Extract the (X, Y) coordinate from the center of the cell holding the provided text.  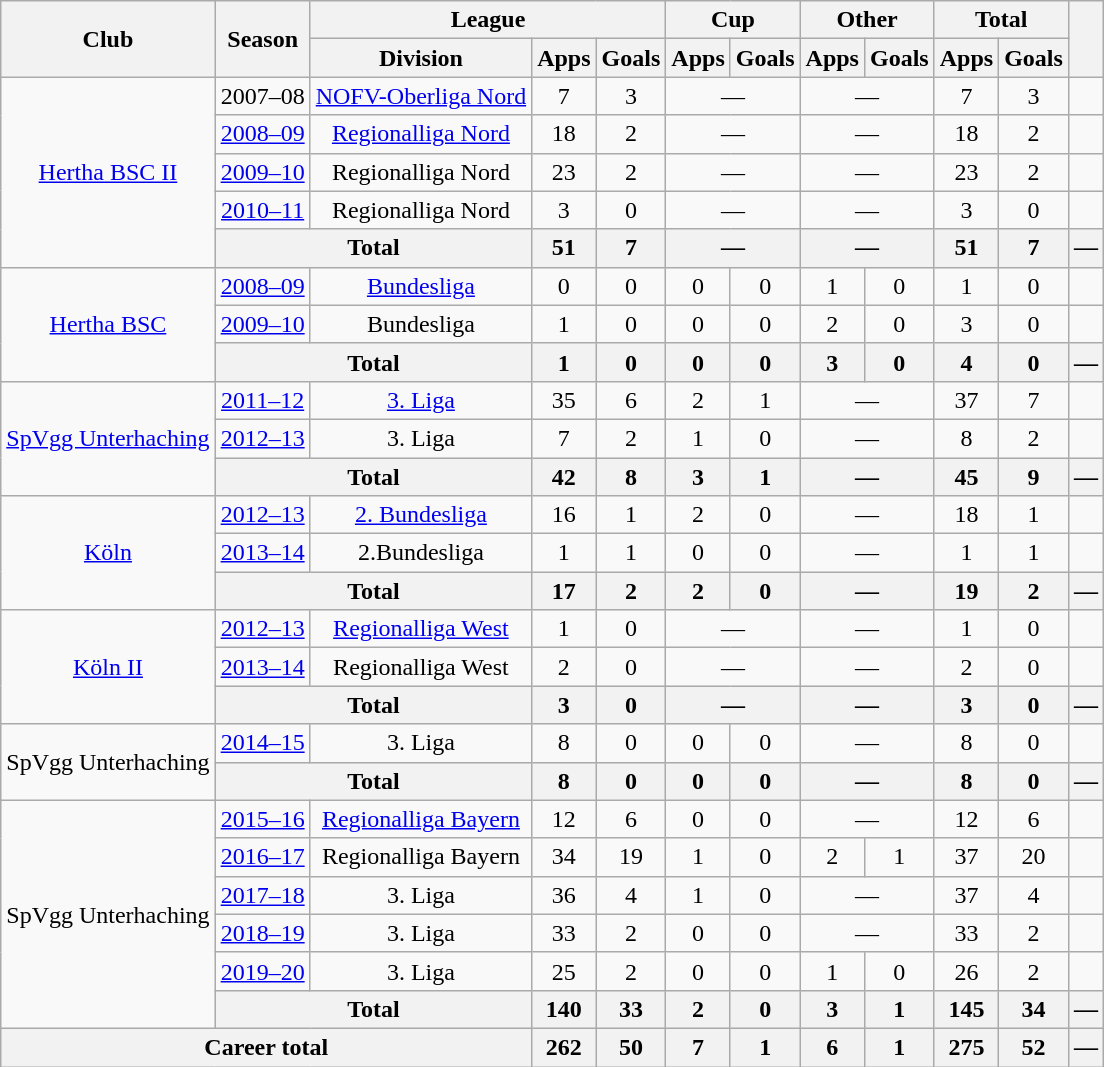
17 (564, 591)
20 (1034, 857)
Hertha BSC II (108, 172)
2011–12 (262, 400)
2. Bundesliga (420, 515)
2017–18 (262, 895)
50 (631, 1047)
2.Bundesliga (420, 553)
Other (867, 20)
145 (966, 1009)
9 (1034, 477)
2010–11 (262, 210)
16 (564, 515)
2014–15 (262, 743)
35 (564, 400)
45 (966, 477)
NOFV-Oberliga Nord (420, 96)
140 (564, 1009)
Cup (733, 20)
36 (564, 895)
2007–08 (262, 96)
Hertha BSC (108, 324)
2016–17 (262, 857)
Career total (266, 1047)
2015–16 (262, 819)
52 (1034, 1047)
262 (564, 1047)
2019–20 (262, 971)
League (488, 20)
26 (966, 971)
Köln (108, 553)
Season (262, 39)
Division (420, 58)
2018–19 (262, 933)
Köln II (108, 667)
275 (966, 1047)
25 (564, 971)
42 (564, 477)
Club (108, 39)
